Scan for the cell matching the given text and deliver its (x, y) coordinate at center. 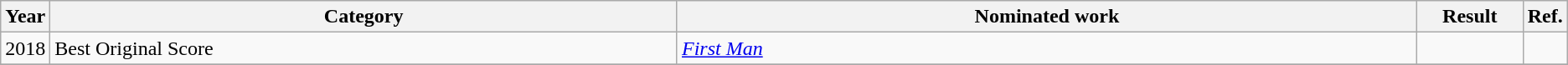
2018 (25, 48)
Year (25, 17)
Ref. (1545, 17)
Category (364, 17)
Result (1469, 17)
Nominated work (1047, 17)
First Man (1047, 48)
Best Original Score (364, 48)
